Return (x, y) of the center of cell containing provided text 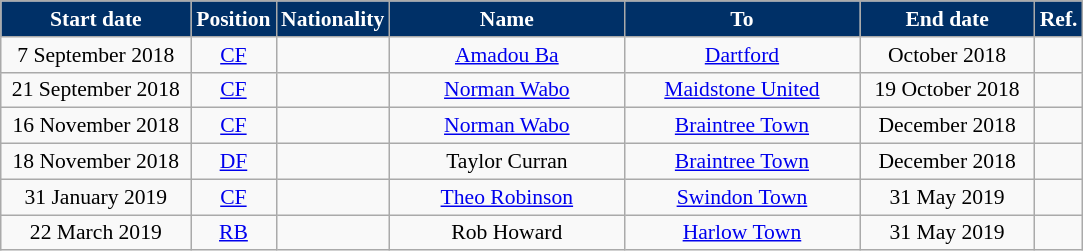
Theo Robinson (506, 197)
21 September 2018 (96, 90)
Harlow Town (742, 233)
Name (506, 19)
Nationality (332, 19)
Swindon Town (742, 197)
Rob Howard (506, 233)
Start date (96, 19)
31 January 2019 (96, 197)
Dartford (742, 55)
Taylor Curran (506, 162)
19 October 2018 (948, 90)
Ref. (1059, 19)
18 November 2018 (96, 162)
Amadou Ba (506, 55)
Maidstone United (742, 90)
To (742, 19)
22 March 2019 (96, 233)
RB (234, 233)
End date (948, 19)
Position (234, 19)
16 November 2018 (96, 126)
October 2018 (948, 55)
DF (234, 162)
7 September 2018 (96, 55)
